Extract the (X, Y) coordinate from the center of the cell holding the provided text.  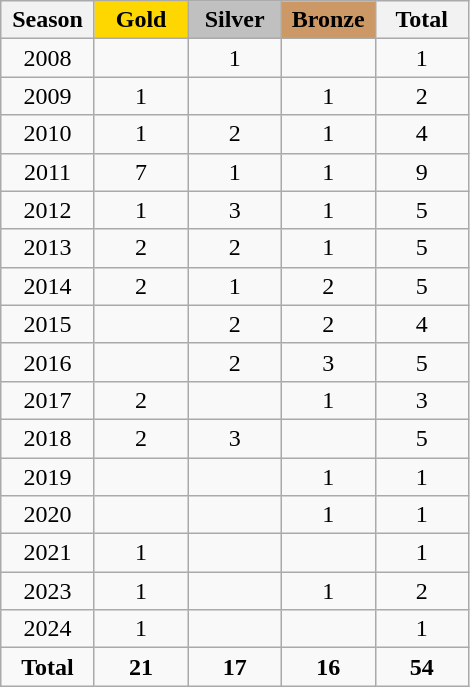
2013 (48, 248)
9 (422, 172)
2009 (48, 96)
2016 (48, 362)
2014 (48, 286)
2017 (48, 400)
2008 (48, 58)
2024 (48, 629)
Gold (141, 20)
2012 (48, 210)
2018 (48, 438)
54 (422, 667)
7 (141, 172)
Season (48, 20)
16 (328, 667)
2021 (48, 553)
2015 (48, 324)
2010 (48, 134)
2020 (48, 515)
2011 (48, 172)
17 (235, 667)
Silver (235, 20)
21 (141, 667)
Bronze (328, 20)
2023 (48, 591)
2019 (48, 477)
